Search for the cell housing the specified text and yield its (X, Y) center coordinate. 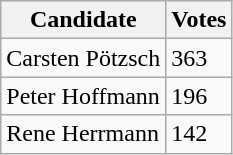
Votes (199, 20)
Carsten Pötzsch (84, 58)
Candidate (84, 20)
Rene Herrmann (84, 134)
142 (199, 134)
363 (199, 58)
Peter Hoffmann (84, 96)
196 (199, 96)
